Output the (X, Y) coordinate of the center of the cell containing the given text.  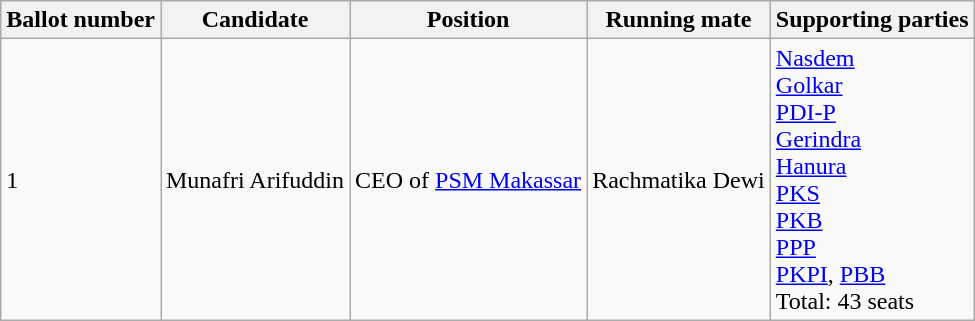
Supporting parties (872, 20)
Running mate (679, 20)
Position (468, 20)
1 (81, 180)
NasdemGolkarPDI-PGerindraHanuraPKSPKBPPPPKPI, PBBTotal: 43 seats (872, 180)
Ballot number (81, 20)
Candidate (254, 20)
CEO of PSM Makassar (468, 180)
Munafri Arifuddin (254, 180)
Rachmatika Dewi (679, 180)
